Find where the given text appears and provide that cell's center as (X, Y) coordinate. 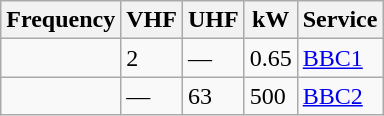
UHF (213, 20)
VHF (152, 20)
2 (152, 58)
0.65 (270, 58)
BBC1 (340, 58)
BBC2 (340, 96)
500 (270, 96)
Service (340, 20)
63 (213, 96)
Frequency (61, 20)
kW (270, 20)
